For the text-containing cell, return its midpoint in (x, y) coordinate format. 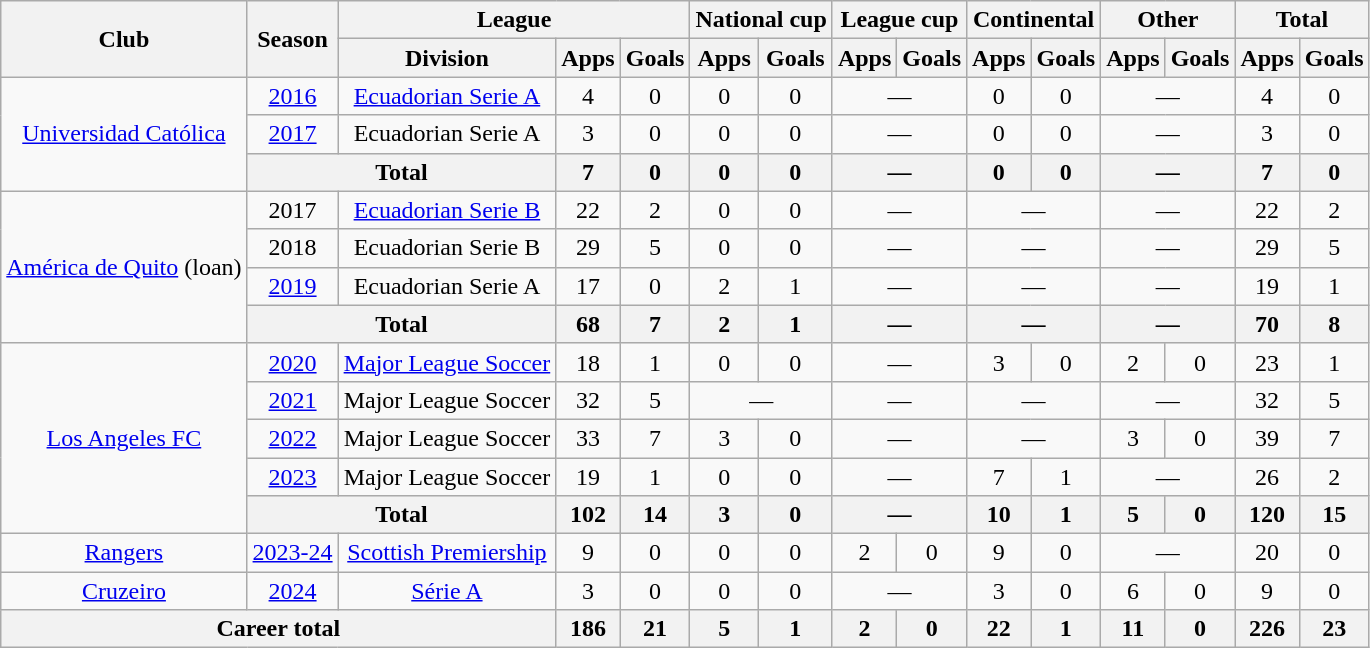
2021 (292, 400)
226 (1267, 629)
39 (1267, 438)
8 (1334, 324)
70 (1267, 324)
Scottish Premiership (447, 553)
2020 (292, 362)
Los Angeles FC (124, 438)
186 (588, 629)
68 (588, 324)
2019 (292, 286)
33 (588, 438)
26 (1267, 477)
Division (447, 58)
120 (1267, 515)
2016 (292, 96)
18 (588, 362)
20 (1267, 553)
102 (588, 515)
América de Quito (loan) (124, 267)
Série A (447, 591)
Season (292, 39)
Universidad Católica (124, 134)
2023-24 (292, 553)
17 (588, 286)
Other (1168, 20)
Continental (1034, 20)
League cup (899, 20)
2023 (292, 477)
Club (124, 39)
Career total (278, 629)
League (514, 20)
National cup (761, 20)
2022 (292, 438)
2024 (292, 591)
6 (1133, 591)
14 (655, 515)
Cruzeiro (124, 591)
15 (1334, 515)
Rangers (124, 553)
2018 (292, 248)
10 (999, 515)
11 (1133, 629)
21 (655, 629)
